Return (x, y) of the center of cell containing provided text 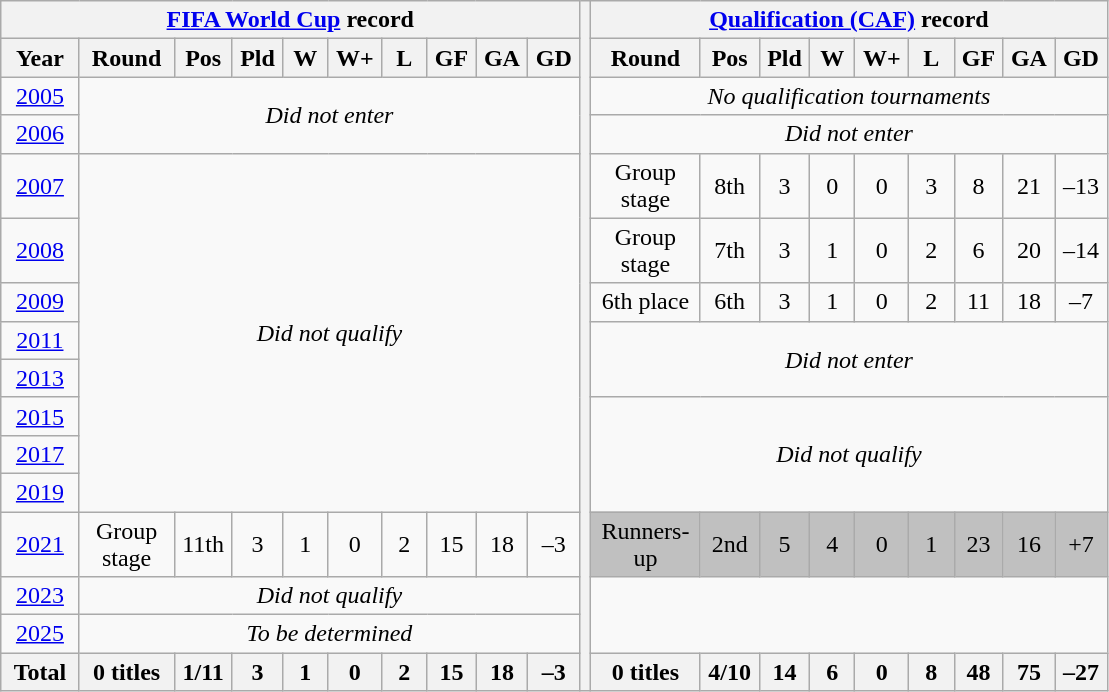
8th (730, 186)
2005 (40, 96)
2023 (40, 596)
20 (1029, 250)
23 (978, 544)
FIFA World Cup record (290, 20)
11 (978, 302)
Qualification (CAF) record (849, 20)
2021 (40, 544)
–27 (1081, 672)
2007 (40, 186)
75 (1029, 672)
2017 (40, 454)
+7 (1081, 544)
2025 (40, 634)
6th (730, 302)
7th (730, 250)
2009 (40, 302)
21 (1029, 186)
2nd (730, 544)
16 (1029, 544)
2019 (40, 492)
6th place (646, 302)
Runners-up (646, 544)
5 (784, 544)
11th (203, 544)
Total (40, 672)
2008 (40, 250)
2015 (40, 416)
–7 (1081, 302)
Year (40, 58)
2011 (40, 340)
2006 (40, 134)
4 (832, 544)
–14 (1081, 250)
4/10 (730, 672)
1/11 (203, 672)
No qualification tournaments (849, 96)
14 (784, 672)
–13 (1081, 186)
2013 (40, 378)
48 (978, 672)
To be determined (330, 634)
